Search for the cell housing the specified text and yield its (x, y) center coordinate. 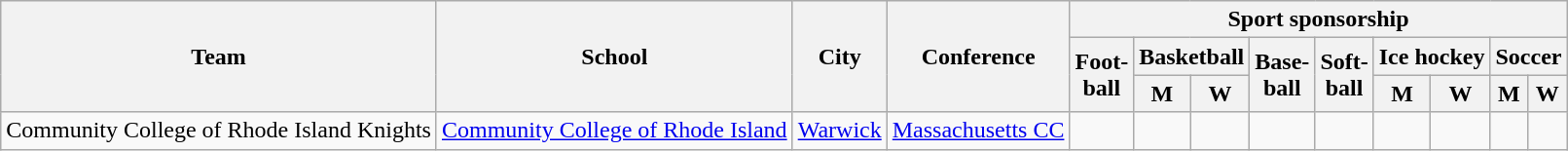
Community College of Rhode Island Knights (219, 131)
Warwick (839, 131)
Massachusetts CC (978, 131)
School (614, 57)
Soccer (1528, 57)
City (839, 57)
Foot-ball (1102, 75)
Community College of Rhode Island (614, 131)
Team (219, 57)
Basketball (1191, 57)
Conference (978, 57)
Sport sponsorship (1318, 19)
Ice hockey (1432, 57)
Base-ball (1283, 75)
Soft-ball (1344, 75)
